Search for the cell housing the specified text and yield its (X, Y) center coordinate. 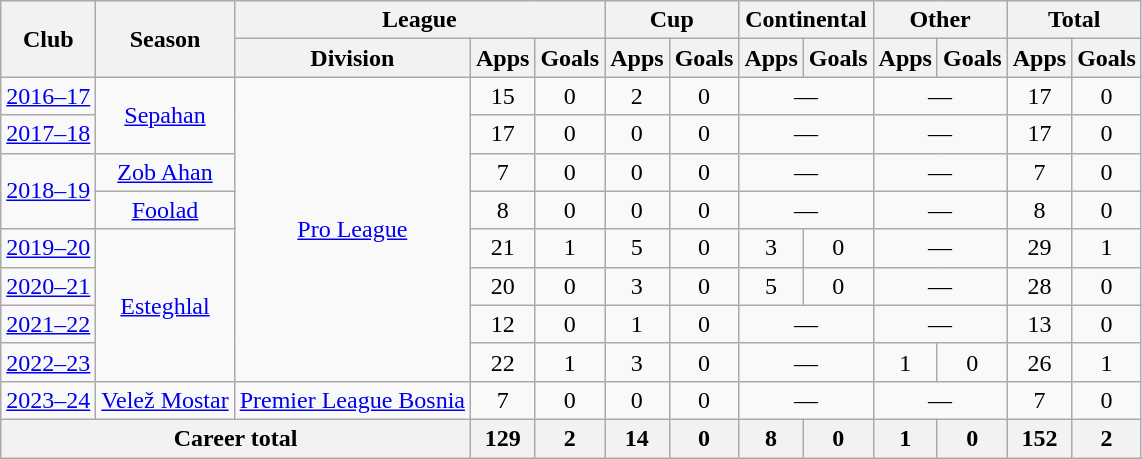
Velež Mostar (165, 400)
152 (1039, 438)
Season (165, 39)
Sepahan (165, 115)
Total (1074, 20)
12 (502, 324)
2017–18 (48, 134)
Club (48, 39)
2016–17 (48, 96)
2020–21 (48, 286)
Esteghlal (165, 305)
20 (502, 286)
Zob Ahan (165, 172)
2022–23 (48, 362)
2021–22 (48, 324)
26 (1039, 362)
29 (1039, 248)
Cup (672, 20)
Division (352, 58)
14 (637, 438)
Foolad (165, 210)
2023–24 (48, 400)
2019–20 (48, 248)
21 (502, 248)
League (419, 20)
2018–19 (48, 191)
Pro League (352, 229)
Other (940, 20)
Career total (236, 438)
13 (1039, 324)
Continental (806, 20)
Premier League Bosnia (352, 400)
15 (502, 96)
129 (502, 438)
28 (1039, 286)
22 (502, 362)
